Find where the given text appears and provide that cell's center as (x, y) coordinate. 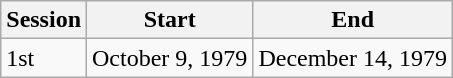
December 14, 1979 (353, 58)
1st (44, 58)
Session (44, 20)
October 9, 1979 (170, 58)
End (353, 20)
Start (170, 20)
